From the cell containing the given text, extract its center point as [X, Y] coordinate. 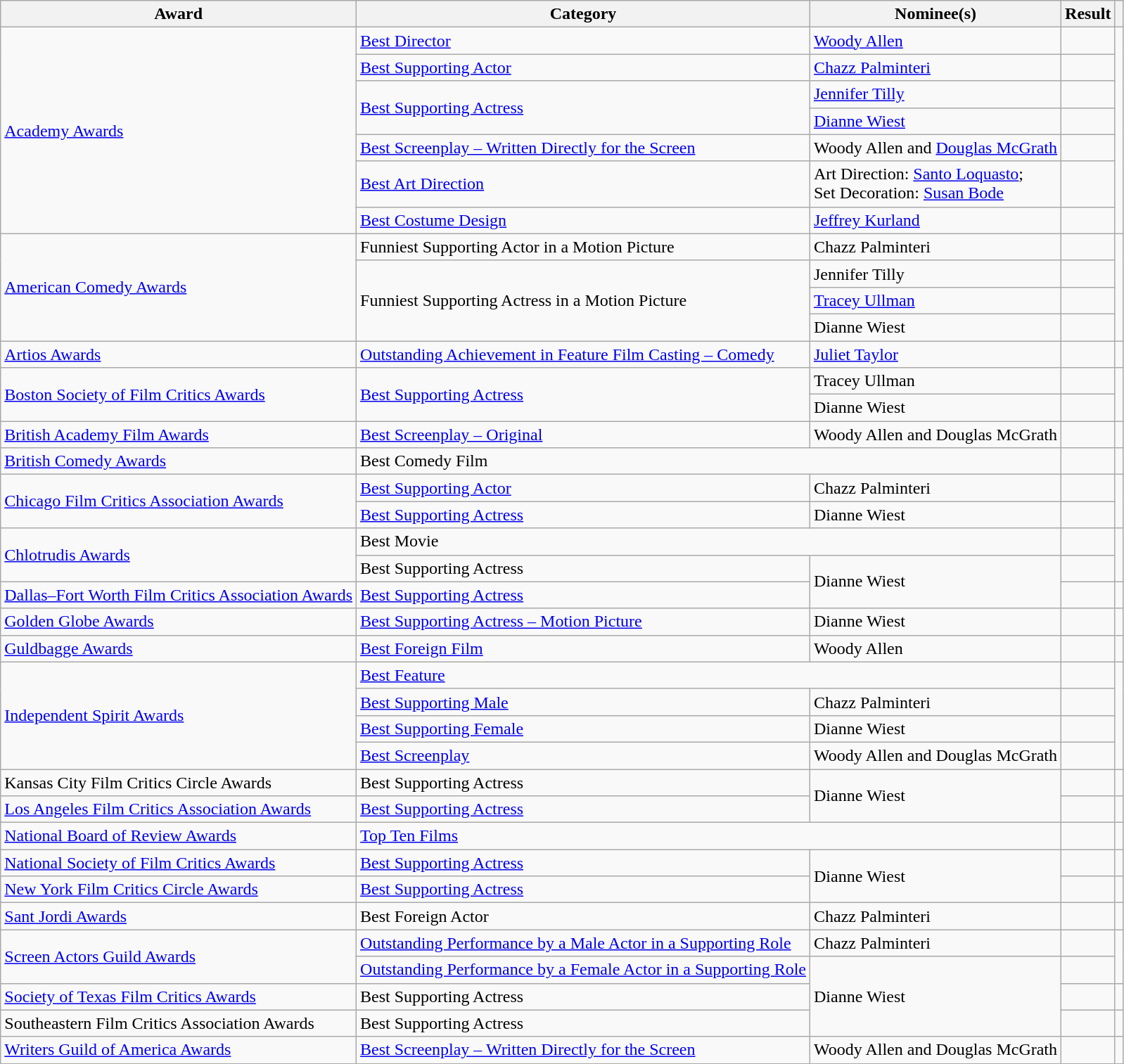
National Board of Review Awards [179, 836]
Best Foreign Actor [584, 916]
Funniest Supporting Actor in a Motion Picture [584, 247]
American Comedy Awards [179, 287]
Los Angeles Film Critics Association Awards [179, 809]
Boston Society of Film Critics Awards [179, 395]
New York Film Critics Circle Awards [179, 890]
Funniest Supporting Actress in a Motion Picture [584, 300]
Outstanding Performance by a Male Actor in a Supporting Role [584, 943]
Writers Guild of America Awards [179, 1050]
Chlotrudis Awards [179, 555]
Best Art Direction [584, 184]
Juliet Taylor [935, 354]
Award [179, 14]
National Society of Film Critics Awards [179, 863]
Society of Texas Film Critics Awards [179, 996]
Jeffrey Kurland [935, 220]
Kansas City Film Critics Circle Awards [179, 783]
Best Supporting Male [584, 702]
Category [584, 14]
Southeastern Film Critics Association Awards [179, 1023]
Best Costume Design [584, 220]
Independent Spirit Awards [179, 715]
Outstanding Achievement in Feature Film Casting – Comedy [584, 354]
Result [1088, 14]
Nominee(s) [935, 14]
Artios Awards [179, 354]
Golden Globe Awards [179, 622]
British Comedy Awards [179, 461]
Best Feature [709, 675]
Best Foreign Film [584, 648]
Best Movie [709, 541]
British Academy Film Awards [179, 435]
Best Comedy Film [709, 461]
Guldbagge Awards [179, 648]
Academy Awards [179, 131]
Best Director [584, 41]
Best Supporting Female [584, 729]
Screen Actors Guild Awards [179, 956]
Dallas–Fort Worth Film Critics Association Awards [179, 595]
Best Screenplay – Original [584, 435]
Chicago Film Critics Association Awards [179, 501]
Best Supporting Actress – Motion Picture [584, 622]
Sant Jordi Awards [179, 916]
Top Ten Films [709, 836]
Outstanding Performance by a Female Actor in a Supporting Role [584, 970]
Art Direction: Santo Loquasto; Set Decoration: Susan Bode [935, 184]
Best Screenplay [584, 755]
